Return (X, Y) of the center of cell containing provided text 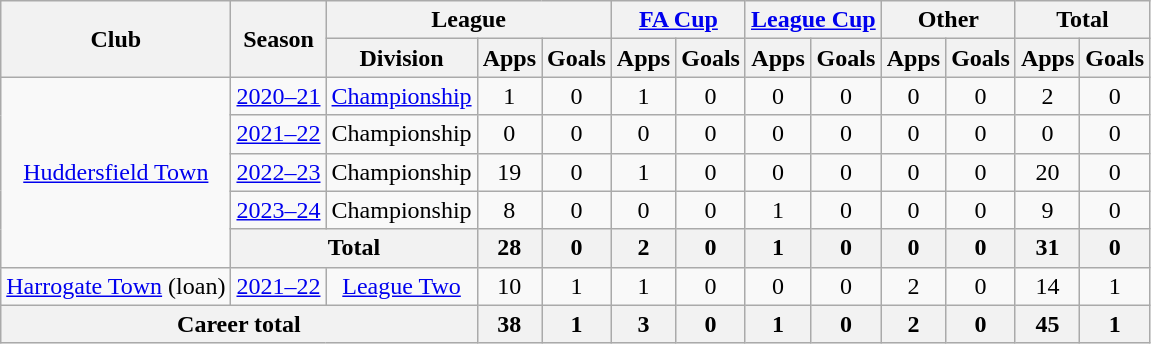
Other (948, 20)
Division (402, 58)
2022–23 (278, 172)
28 (509, 248)
2023–24 (278, 210)
3 (643, 324)
20 (1047, 172)
31 (1047, 248)
19 (509, 172)
10 (509, 286)
Career total (239, 324)
Harrogate Town (loan) (116, 286)
Club (116, 39)
8 (509, 210)
League Two (402, 286)
45 (1047, 324)
38 (509, 324)
League Cup (813, 20)
League (468, 20)
Huddersfield Town (116, 172)
2020–21 (278, 96)
14 (1047, 286)
FA Cup (678, 20)
9 (1047, 210)
Season (278, 39)
